Determine the [X, Y] coordinate at the center of the cell enclosing the given text.  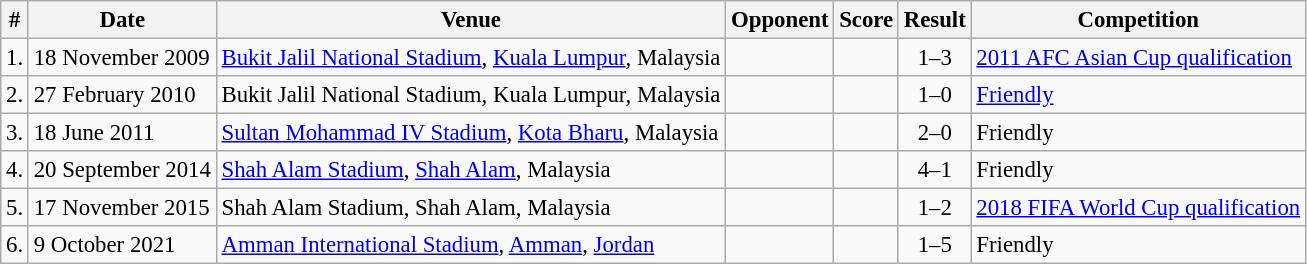
18 November 2009 [122, 58]
Result [934, 20]
2011 AFC Asian Cup qualification [1138, 58]
1–2 [934, 208]
# [15, 20]
Sultan Mohammad IV Stadium, Kota Bharu, Malaysia [471, 133]
6. [15, 245]
2. [15, 95]
Competition [1138, 20]
17 November 2015 [122, 208]
Date [122, 20]
20 September 2014 [122, 170]
1–0 [934, 95]
2–0 [934, 133]
2018 FIFA World Cup qualification [1138, 208]
5. [15, 208]
27 February 2010 [122, 95]
Venue [471, 20]
1–5 [934, 245]
3. [15, 133]
1. [15, 58]
18 June 2011 [122, 133]
Amman International Stadium, Amman, Jordan [471, 245]
1–3 [934, 58]
Score [866, 20]
4–1 [934, 170]
4. [15, 170]
9 October 2021 [122, 245]
Opponent [780, 20]
